Output the [X, Y] coordinate of the center of the cell containing the given text.  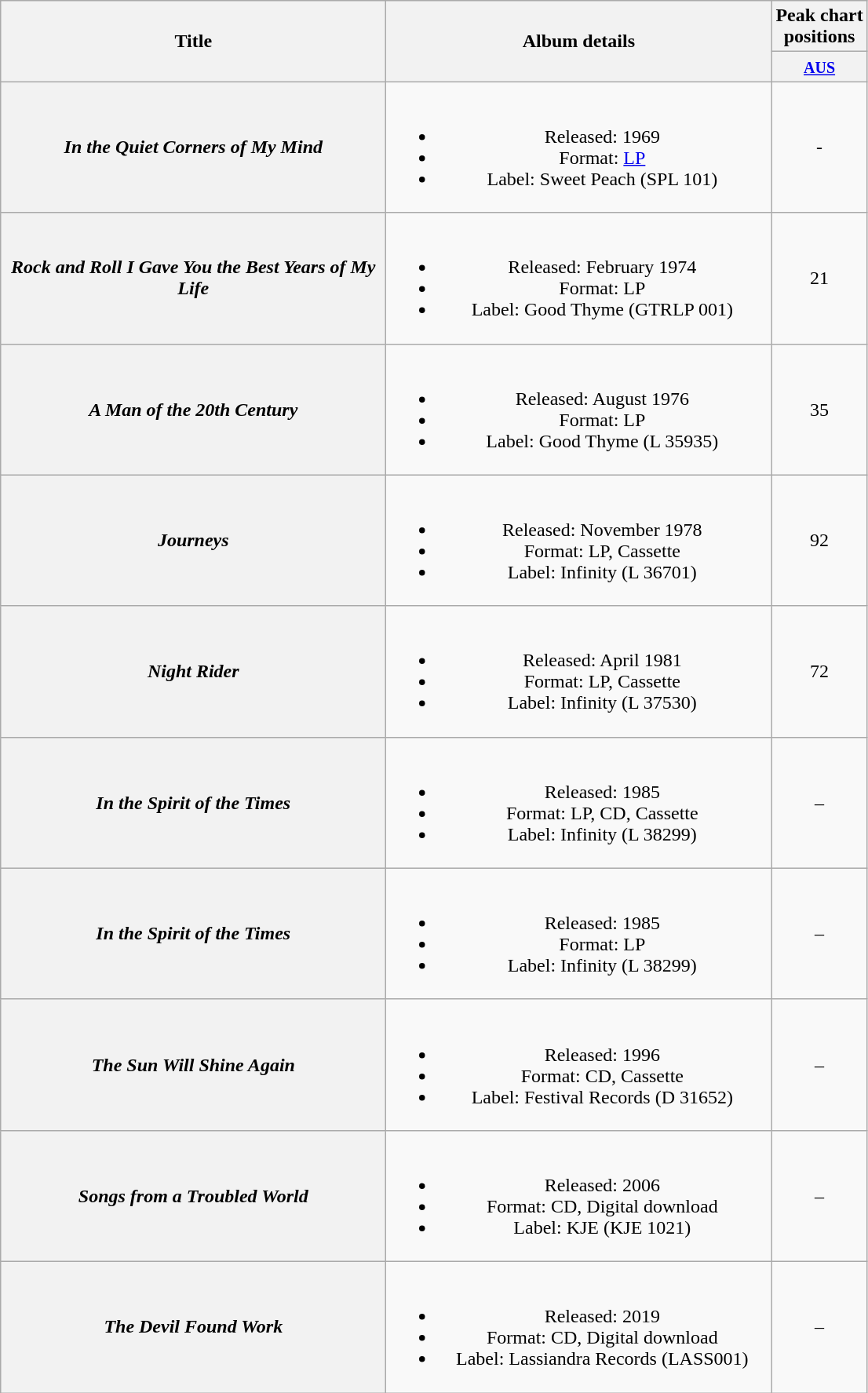
Released: August 1976Format: LPLabel: Good Thyme (L 35935) [579, 410]
In the Quiet Corners of My Mind [193, 148]
Rock and Roll I Gave You the Best Years of My Life [193, 278]
The Sun Will Shine Again [193, 1064]
A Man of the 20th Century [193, 410]
72 [819, 672]
Journeys [193, 540]
- [819, 148]
Released: 1985Format: LP, CD, CassetteLabel: Infinity (L 38299) [579, 802]
Night Rider [193, 672]
Songs from a Troubled World [193, 1196]
92 [819, 540]
Album details [579, 41]
Released: 1969Format: LPLabel: Sweet Peach (SPL 101) [579, 148]
Released: 1985Format: LPLabel: Infinity (L 38299) [579, 934]
Title [193, 41]
Released: November 1978Format: LP, CassetteLabel: Infinity (L 36701) [579, 540]
Released: April 1981Format: LP, CassetteLabel: Infinity (L 37530) [579, 672]
Released: February 1974Format: LPLabel: Good Thyme (GTRLP 001) [579, 278]
Released: 2006Format: CD, Digital downloadLabel: KJE (KJE 1021) [579, 1196]
The Devil Found Work [193, 1326]
21 [819, 278]
AUS [819, 67]
Released: 2019Format: CD, Digital downloadLabel: Lassiandra Records (LASS001) [579, 1326]
35 [819, 410]
Released: 1996Format: CD, CassetteLabel: Festival Records (D 31652) [579, 1064]
Peak chartpositions [819, 27]
